For the text-containing cell, return its midpoint in [x, y] coordinate format. 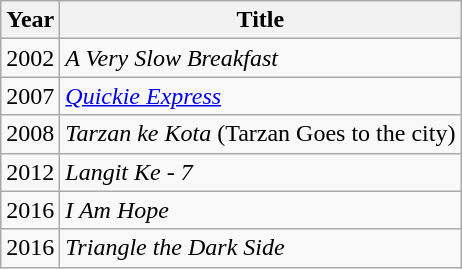
Year [30, 20]
I Am Hope [260, 210]
Title [260, 20]
Triangle the Dark Side [260, 248]
A Very Slow Breakfast [260, 58]
Tarzan ke Kota (Tarzan Goes to the city) [260, 134]
2007 [30, 96]
2002 [30, 58]
Langit Ke - 7 [260, 172]
2008 [30, 134]
Quickie Express [260, 96]
2012 [30, 172]
